Output the (x, y) coordinate of the center of the cell containing the given text.  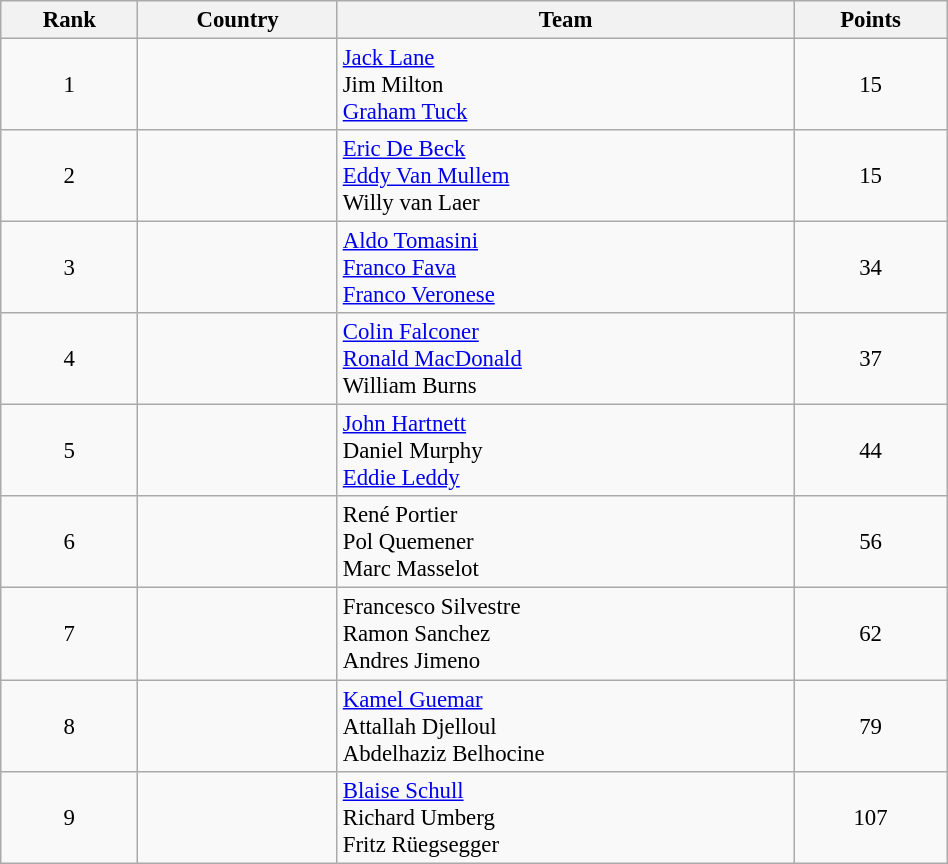
34 (870, 268)
6 (70, 542)
Eric De BeckEddy Van MullemWilly van Laer (565, 176)
Country (238, 20)
Aldo TomasiniFranco FavaFranco Veronese (565, 268)
56 (870, 542)
107 (870, 817)
8 (70, 726)
René PortierPol QuemenerMarc Masselot (565, 542)
2 (70, 176)
5 (70, 451)
4 (70, 359)
44 (870, 451)
79 (870, 726)
62 (870, 634)
Francesco SilvestreRamon SanchezAndres Jimeno (565, 634)
9 (70, 817)
Team (565, 20)
7 (70, 634)
1 (70, 85)
Rank (70, 20)
Kamel GuemarAttallah DjelloulAbdelhaziz Belhocine (565, 726)
37 (870, 359)
John HartnettDaniel MurphyEddie Leddy (565, 451)
Jack LaneJim MiltonGraham Tuck (565, 85)
Points (870, 20)
Colin FalconerRonald MacDonaldWilliam Burns (565, 359)
3 (70, 268)
Blaise SchullRichard UmbergFritz Rüegsegger (565, 817)
